Find where the given text appears and provide that cell's center as [X, Y] coordinate. 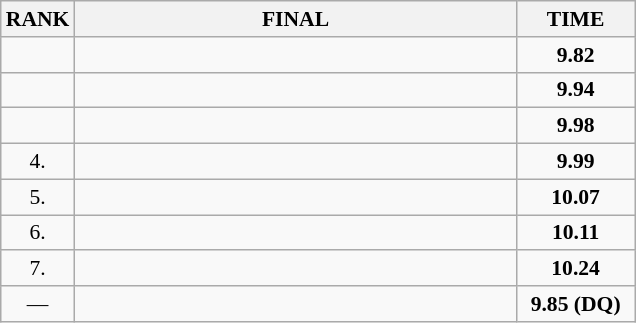
9.98 [576, 126]
9.82 [576, 55]
9.94 [576, 90]
5. [38, 197]
4. [38, 162]
10.24 [576, 269]
— [38, 304]
FINAL [295, 19]
9.85 (DQ) [576, 304]
7. [38, 269]
10.07 [576, 197]
RANK [38, 19]
6. [38, 233]
10.11 [576, 233]
TIME [576, 19]
9.99 [576, 162]
